Output the [X, Y] coordinate of the center of the cell containing the given text.  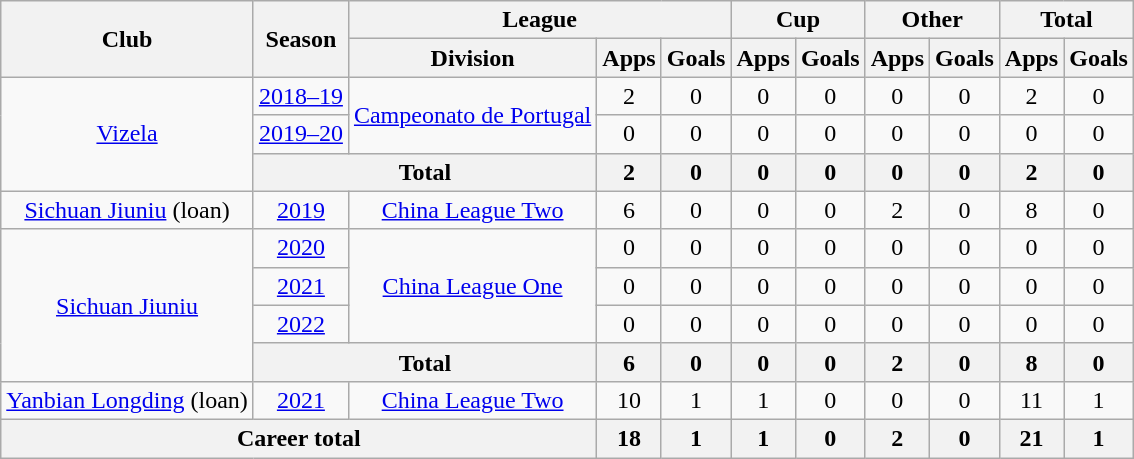
Sichuan Jiuniu (loan) [128, 210]
Career total [299, 438]
League [540, 20]
18 [629, 438]
2019–20 [300, 134]
Club [128, 39]
10 [629, 400]
Yanbian Longding (loan) [128, 400]
Vizela [128, 134]
Campeonato de Portugal [472, 115]
Division [472, 58]
Season [300, 39]
Sichuan Jiuniu [128, 305]
China League One [472, 286]
Cup [798, 20]
2022 [300, 324]
2018–19 [300, 96]
Other [932, 20]
21 [1031, 438]
11 [1031, 400]
2020 [300, 248]
2019 [300, 210]
